Find where the given text appears and provide that cell's center as [x, y] coordinate. 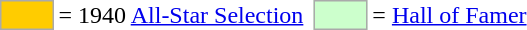
= 1940 All-Star Selection [181, 15]
